Capture the cell that displays the provided text and extract its [x, y] central coordinate. 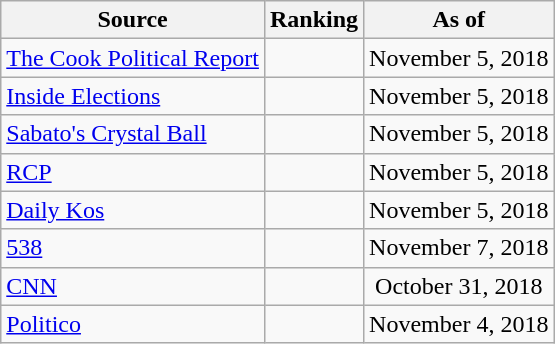
As of [459, 20]
November 4, 2018 [459, 324]
538 [133, 248]
Source [133, 20]
The Cook Political Report [133, 58]
Ranking [314, 20]
Daily Kos [133, 210]
RCP [133, 172]
Politico [133, 324]
Inside Elections [133, 96]
Sabato's Crystal Ball [133, 134]
CNN [133, 286]
October 31, 2018 [459, 286]
November 7, 2018 [459, 248]
